Identify which cell holds the provided text, then report its [X, Y] central coordinate. 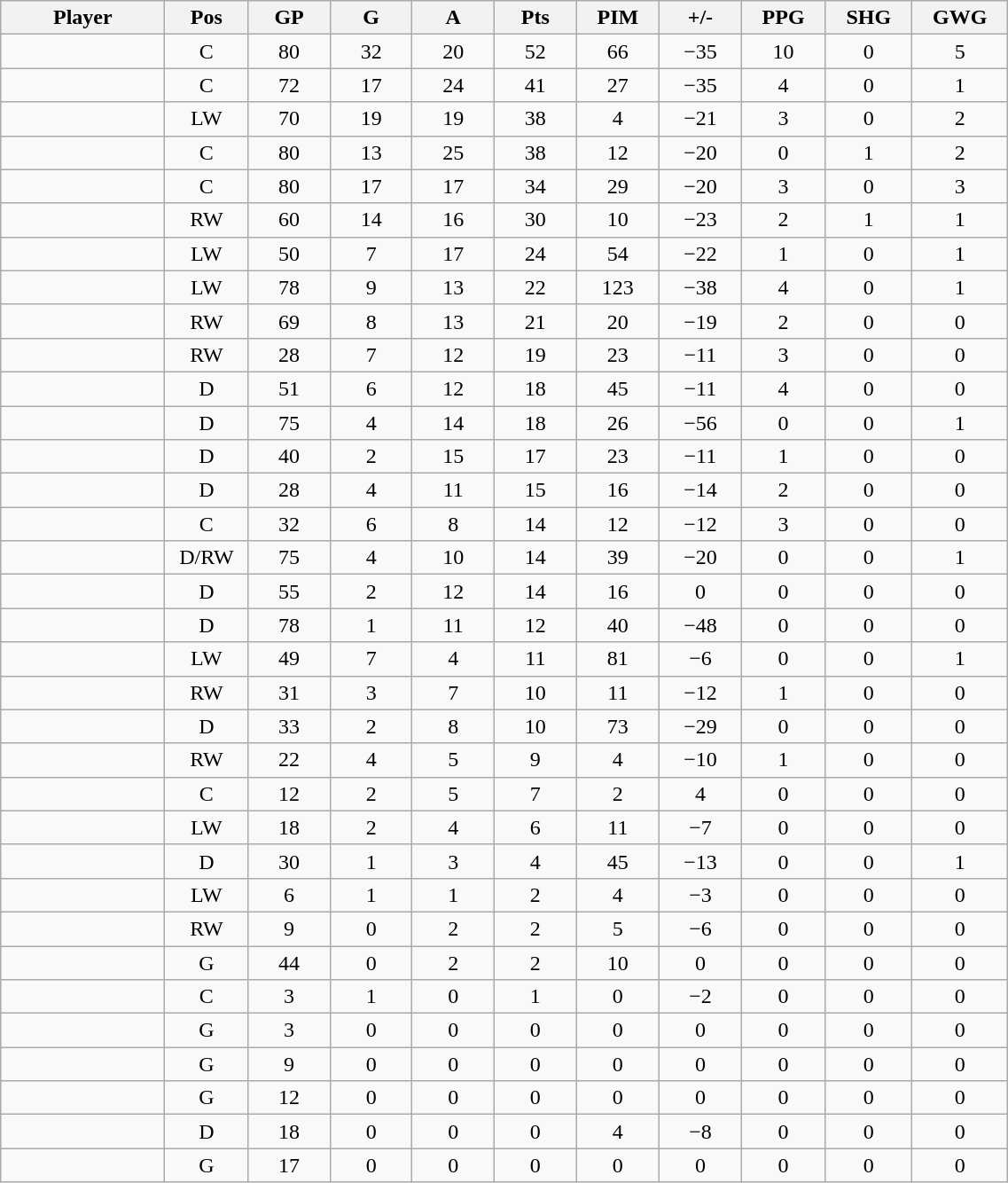
51 [289, 388]
54 [618, 254]
PPG [784, 18]
−21 [700, 119]
39 [618, 558]
60 [289, 220]
−8 [700, 1132]
31 [289, 693]
49 [289, 659]
27 [618, 85]
GP [289, 18]
50 [289, 254]
−14 [700, 490]
+/- [700, 18]
−38 [700, 287]
−10 [700, 760]
Pos [207, 18]
33 [289, 726]
−2 [700, 997]
34 [535, 186]
−22 [700, 254]
69 [289, 321]
25 [454, 153]
26 [618, 423]
−7 [700, 827]
PIM [618, 18]
52 [535, 51]
73 [618, 726]
66 [618, 51]
−23 [700, 220]
123 [618, 287]
Player [83, 18]
55 [289, 591]
41 [535, 85]
D/RW [207, 558]
−56 [700, 423]
−29 [700, 726]
21 [535, 321]
A [454, 18]
81 [618, 659]
29 [618, 186]
−48 [700, 625]
72 [289, 85]
44 [289, 962]
−19 [700, 321]
−13 [700, 861]
70 [289, 119]
SHG [869, 18]
GWG [960, 18]
Pts [535, 18]
−3 [700, 895]
